Output the [X, Y] coordinate of the center of the cell containing the given text.  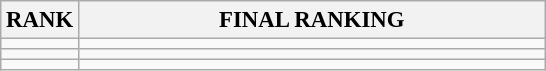
FINAL RANKING [312, 20]
RANK [40, 20]
